Provide the [x, y] coordinate of the cell's center where the given text is located.  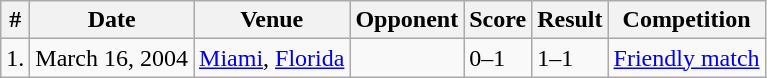
Opponent [407, 20]
Score [498, 20]
# [16, 20]
1. [16, 58]
1–1 [570, 58]
Competition [686, 20]
Friendly match [686, 58]
Date [112, 20]
Venue [272, 20]
0–1 [498, 58]
March 16, 2004 [112, 58]
Miami, Florida [272, 58]
Result [570, 20]
